From the cell containing the given text, extract its center point as [X, Y] coordinate. 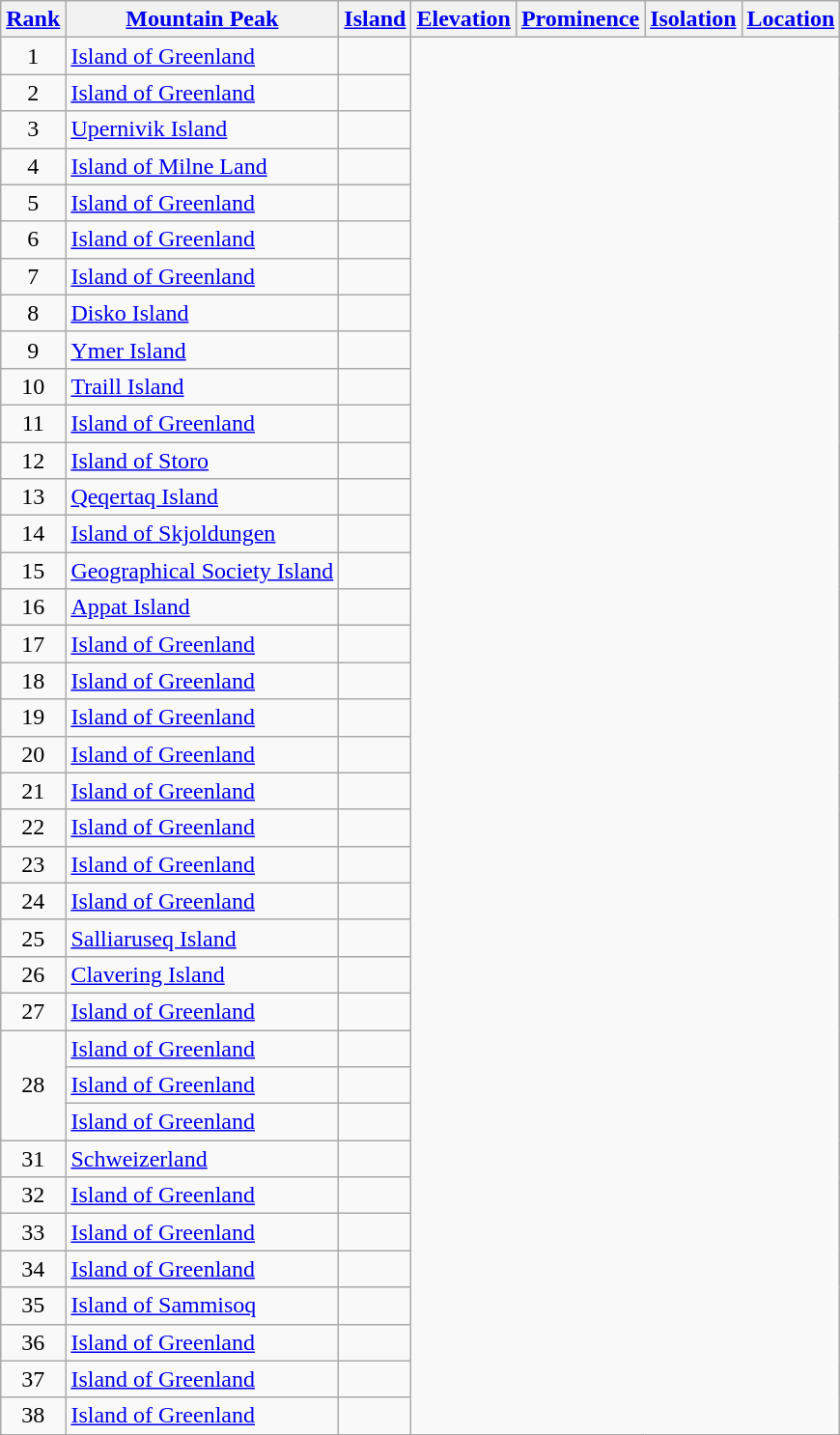
Upernivik Island [203, 129]
25 [33, 938]
26 [33, 974]
Rank [33, 19]
Salliaruseq Island [203, 938]
Prominence [579, 19]
35 [33, 1306]
36 [33, 1342]
23 [33, 864]
Island of Skjoldungen [203, 534]
3 [33, 129]
Traill Island [203, 386]
Location [791, 19]
21 [33, 791]
31 [33, 1159]
27 [33, 1011]
Island of Sammisoq [203, 1306]
4 [33, 166]
22 [33, 828]
Schweizerland [203, 1159]
Appat Island [203, 607]
Island [375, 19]
28 [33, 1084]
12 [33, 461]
13 [33, 497]
2 [33, 93]
9 [33, 350]
8 [33, 313]
Geographical Society Island [203, 571]
7 [33, 276]
Island of Storo [203, 461]
Mountain Peak [203, 19]
19 [33, 717]
14 [33, 534]
24 [33, 901]
37 [33, 1379]
Disko Island [203, 313]
18 [33, 681]
10 [33, 386]
34 [33, 1269]
Ymer Island [203, 350]
1 [33, 56]
Clavering Island [203, 974]
5 [33, 203]
Island of Milne Land [203, 166]
6 [33, 239]
Qeqertaq Island [203, 497]
20 [33, 754]
Elevation [463, 19]
16 [33, 607]
11 [33, 423]
15 [33, 571]
38 [33, 1416]
Isolation [693, 19]
17 [33, 644]
32 [33, 1196]
33 [33, 1232]
